From the cell containing the given text, extract its center point as (X, Y) coordinate. 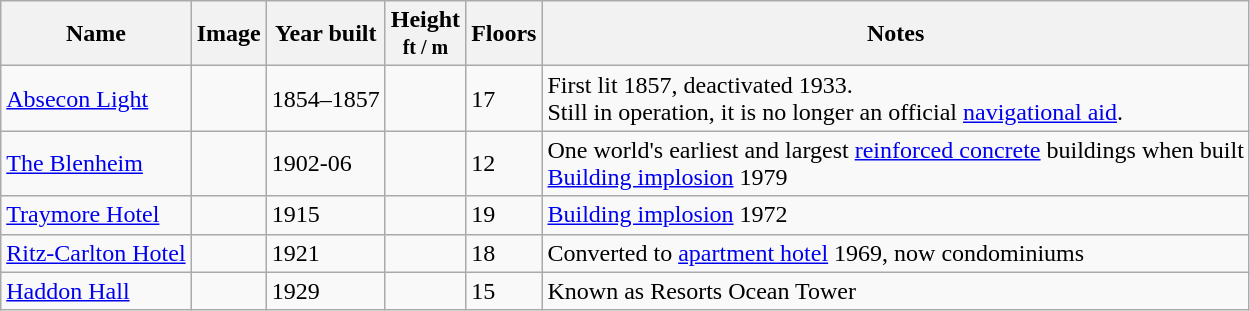
19 (504, 215)
Haddon Hall (96, 291)
1854–1857 (326, 98)
Notes (896, 34)
Ritz-Carlton Hotel (96, 253)
12 (504, 164)
1902-06 (326, 164)
18 (504, 253)
1929 (326, 291)
Name (96, 34)
Year built (326, 34)
Floors (504, 34)
The Blenheim (96, 164)
17 (504, 98)
One world's earliest and largest reinforced concrete buildings when builtBuilding implosion 1979 (896, 164)
Traymore Hotel (96, 215)
1915 (326, 215)
Absecon Light (96, 98)
Converted to apartment hotel 1969, now condominiums (896, 253)
First lit 1857, deactivated 1933.Still in operation, it is no longer an official navigational aid. (896, 98)
Known as Resorts Ocean Tower (896, 291)
15 (504, 291)
Building implosion 1972 (896, 215)
1921 (326, 253)
Image (228, 34)
Heightft / m (425, 34)
